Capture the cell that displays the provided text and extract its [X, Y] central coordinate. 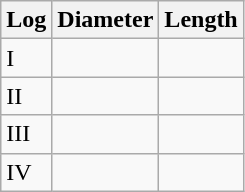
I [26, 58]
Length [201, 20]
Log [26, 20]
IV [26, 172]
Diameter [106, 20]
III [26, 134]
II [26, 96]
